Provide the [x, y] coordinate of the cell's center where the given text is located.  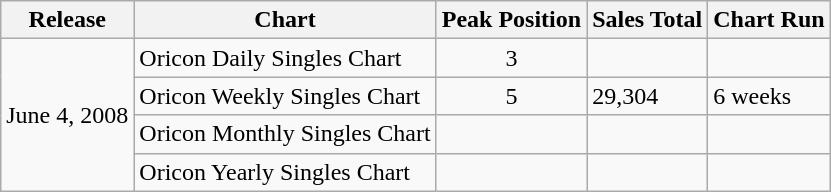
Oricon Weekly Singles Chart [285, 96]
Peak Position [511, 20]
June 4, 2008 [68, 115]
Chart Run [769, 20]
Release [68, 20]
3 [511, 58]
6 weeks [769, 96]
Oricon Monthly Singles Chart [285, 134]
Chart [285, 20]
Sales Total [648, 20]
5 [511, 96]
Oricon Daily Singles Chart [285, 58]
Oricon Yearly Singles Chart [285, 172]
29,304 [648, 96]
